Search for the cell housing the specified text and yield its (x, y) center coordinate. 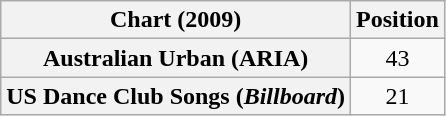
Chart (2009) (176, 20)
US Dance Club Songs (Billboard) (176, 96)
Australian Urban (ARIA) (176, 58)
43 (398, 58)
Position (398, 20)
21 (398, 96)
